From the cell containing the given text, extract its center point as (X, Y) coordinate. 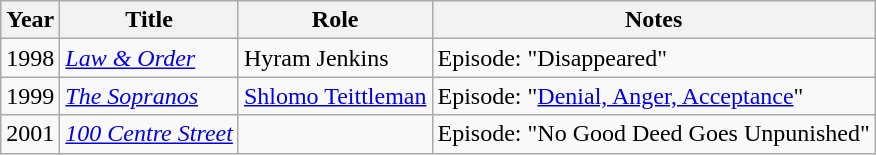
Episode: "Denial, Anger, Acceptance" (654, 96)
Year (30, 20)
2001 (30, 134)
Hyram Jenkins (335, 58)
1999 (30, 96)
100 Centre Street (150, 134)
Role (335, 20)
Episode: "Disappeared" (654, 58)
Law & Order (150, 58)
Title (150, 20)
Shlomo Teittleman (335, 96)
Episode: "No Good Deed Goes Unpunished" (654, 134)
Notes (654, 20)
The Sopranos (150, 96)
1998 (30, 58)
